Extract the [X, Y] coordinate from the center of the cell holding the provided text.  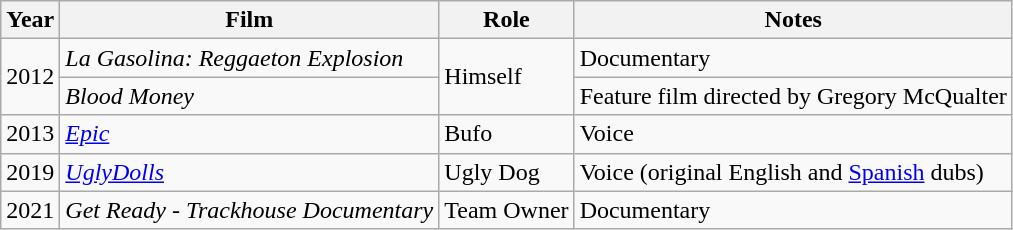
Bufo [506, 134]
UglyDolls [250, 172]
Role [506, 20]
Ugly Dog [506, 172]
Get Ready - Trackhouse Documentary [250, 210]
Notes [793, 20]
Feature film directed by Gregory McQualter [793, 96]
Team Owner [506, 210]
2012 [30, 77]
Voice (original English and Spanish dubs) [793, 172]
2013 [30, 134]
Himself [506, 77]
Epic [250, 134]
La Gasolina: Reggaeton Explosion [250, 58]
2019 [30, 172]
Blood Money [250, 96]
2021 [30, 210]
Film [250, 20]
Voice [793, 134]
Year [30, 20]
